Provide the [X, Y] coordinate of the cell's center where the given text is located.  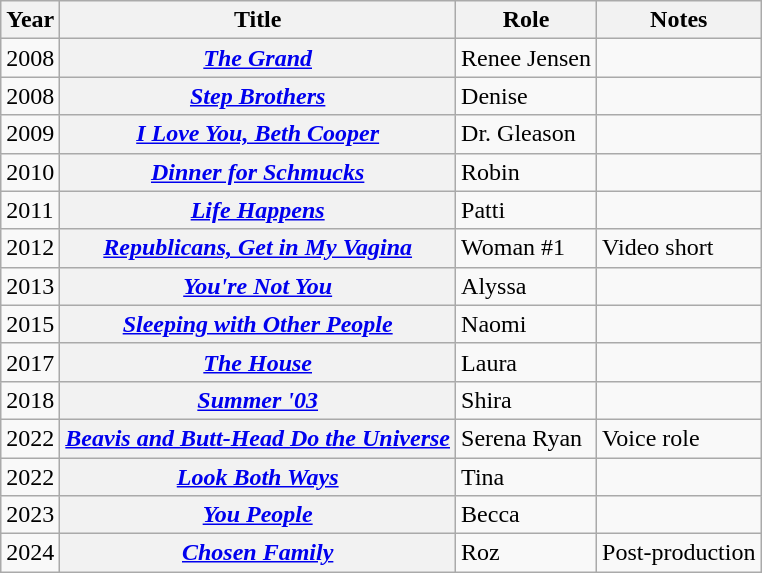
Tina [526, 477]
Alyssa [526, 286]
2010 [30, 172]
Patti [526, 210]
Notes [679, 20]
2013 [30, 286]
Summer '03 [258, 400]
Life Happens [258, 210]
2012 [30, 248]
2015 [30, 324]
Roz [526, 553]
Voice role [679, 438]
2009 [30, 134]
Serena Ryan [526, 438]
2011 [30, 210]
You People [258, 515]
Year [30, 20]
Republicans, Get in My Vagina [258, 248]
Shira [526, 400]
Title [258, 20]
2023 [30, 515]
Beavis and Butt-Head Do the Universe [258, 438]
Woman #1 [526, 248]
Video short [679, 248]
The House [258, 362]
Sleeping with Other People [258, 324]
I Love You, Beth Cooper [258, 134]
Laura [526, 362]
2024 [30, 553]
The Grand [258, 58]
Post-production [679, 553]
Renee Jensen [526, 58]
Role [526, 20]
You're Not You [258, 286]
Chosen Family [258, 553]
Dinner for Schmucks [258, 172]
Dr. Gleason [526, 134]
Step Brothers [258, 96]
Naomi [526, 324]
2017 [30, 362]
Look Both Ways [258, 477]
Becca [526, 515]
2018 [30, 400]
Robin [526, 172]
Denise [526, 96]
